Capture the cell that displays the provided text and extract its (X, Y) central coordinate. 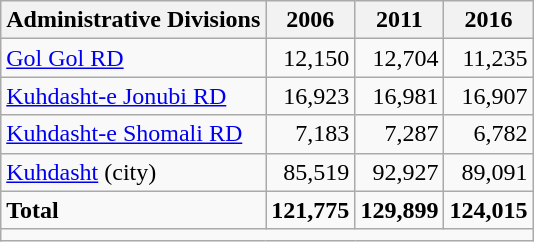
85,519 (310, 172)
7,287 (400, 134)
92,927 (400, 172)
Kuhdasht (city) (134, 172)
16,923 (310, 96)
124,015 (488, 210)
121,775 (310, 210)
89,091 (488, 172)
2006 (310, 20)
12,150 (310, 58)
Kuhdasht-e Shomali RD (134, 134)
Administrative Divisions (134, 20)
2016 (488, 20)
16,981 (400, 96)
2011 (400, 20)
Kuhdasht-e Jonubi RD (134, 96)
129,899 (400, 210)
6,782 (488, 134)
11,235 (488, 58)
Total (134, 210)
7,183 (310, 134)
Gol Gol RD (134, 58)
16,907 (488, 96)
12,704 (400, 58)
